Identify which cell holds the provided text, then report its (x, y) central coordinate. 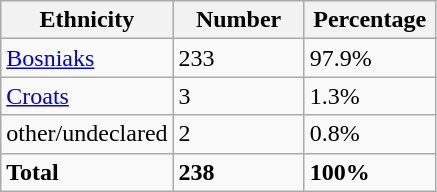
Total (87, 172)
Ethnicity (87, 20)
Bosniaks (87, 58)
Croats (87, 96)
2 (238, 134)
238 (238, 172)
1.3% (370, 96)
97.9% (370, 58)
233 (238, 58)
Percentage (370, 20)
0.8% (370, 134)
100% (370, 172)
Number (238, 20)
other/undeclared (87, 134)
3 (238, 96)
